Capture the cell that displays the provided text and extract its (x, y) central coordinate. 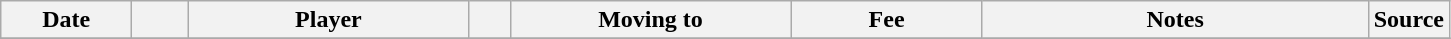
Date (66, 20)
Source (1408, 20)
Fee (886, 20)
Player (328, 20)
Notes (1175, 20)
Moving to (650, 20)
